Provide the (x, y) coordinate of the cell's center where the given text is located.  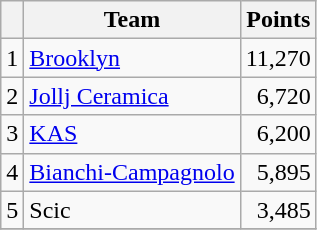
3 (12, 134)
2 (12, 96)
Points (278, 20)
1 (12, 58)
Brooklyn (132, 58)
Jollj Ceramica (132, 96)
3,485 (278, 210)
Scic (132, 210)
5 (12, 210)
5,895 (278, 172)
4 (12, 172)
KAS (132, 134)
11,270 (278, 58)
6,200 (278, 134)
Bianchi-Campagnolo (132, 172)
6,720 (278, 96)
Team (132, 20)
